Search for the cell housing the specified text and yield its (x, y) center coordinate. 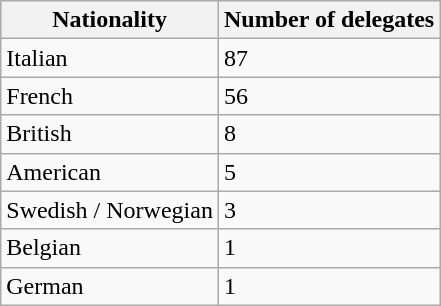
Italian (110, 58)
Belgian (110, 248)
British (110, 134)
Swedish / Norwegian (110, 210)
5 (328, 172)
87 (328, 58)
3 (328, 210)
Number of delegates (328, 20)
Nationality (110, 20)
German (110, 286)
French (110, 96)
American (110, 172)
56 (328, 96)
8 (328, 134)
